From the cell containing the given text, extract its center point as [x, y] coordinate. 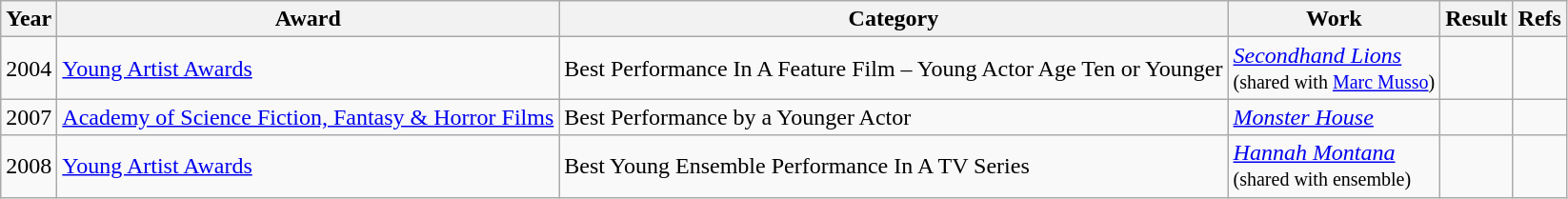
Year [29, 19]
Category [894, 19]
Best Young Ensemble Performance In A TV Series [894, 166]
Monster House [1334, 117]
Secondhand Lions(shared with Marc Musso) [1334, 69]
2007 [29, 117]
Best Performance In A Feature Film – Young Actor Age Ten or Younger [894, 69]
Result [1477, 19]
Hannah Montana(shared with ensemble) [1334, 166]
Award [309, 19]
Work [1334, 19]
Academy of Science Fiction, Fantasy & Horror Films [309, 117]
2004 [29, 69]
Refs [1539, 19]
2008 [29, 166]
Best Performance by a Younger Actor [894, 117]
